Identify which cell holds the provided text, then report its (X, Y) central coordinate. 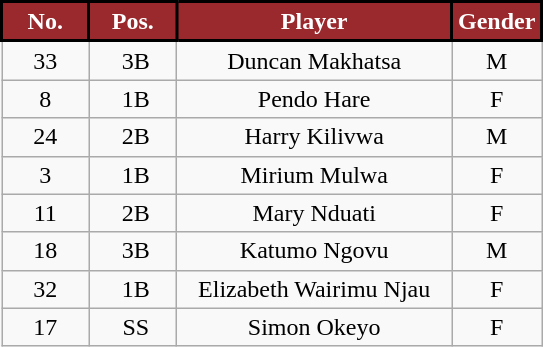
Pos. (133, 22)
11 (46, 213)
Katumo Ngovu (314, 251)
17 (46, 327)
Pendo Hare (314, 99)
Mirium Mulwa (314, 175)
32 (46, 289)
3 (46, 175)
Simon Okeyo (314, 327)
Player (314, 22)
Elizabeth Wairimu Njau (314, 289)
24 (46, 137)
18 (46, 251)
Gender (497, 22)
Duncan Makhatsa (314, 60)
8 (46, 99)
Mary Nduati (314, 213)
SS (133, 327)
No. (46, 22)
Harry Kilivwa (314, 137)
33 (46, 60)
